Extract the [X, Y] coordinate from the center of the cell holding the provided text.  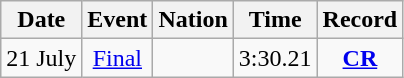
Date [42, 20]
CR [360, 58]
Record [360, 20]
Nation [193, 20]
Time [275, 20]
3:30.21 [275, 58]
Event [118, 20]
Final [118, 58]
21 July [42, 58]
